Return [x, y] of the center of cell containing provided text 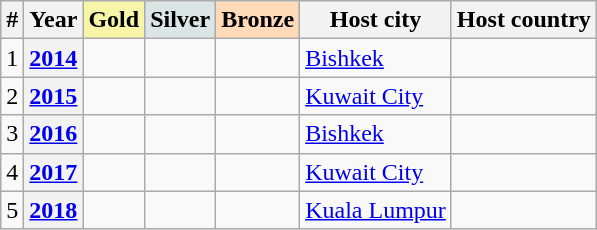
Gold [114, 20]
Kuala Lumpur [376, 210]
2018 [54, 210]
2016 [54, 134]
Host city [376, 20]
Silver [180, 20]
Host country [524, 20]
2017 [54, 172]
2014 [54, 58]
2015 [54, 96]
4 [12, 172]
5 [12, 210]
Year [54, 20]
3 [12, 134]
2 [12, 96]
Bronze [258, 20]
# [12, 20]
1 [12, 58]
